Determine the (X, Y) coordinate at the center of the cell enclosing the given text.  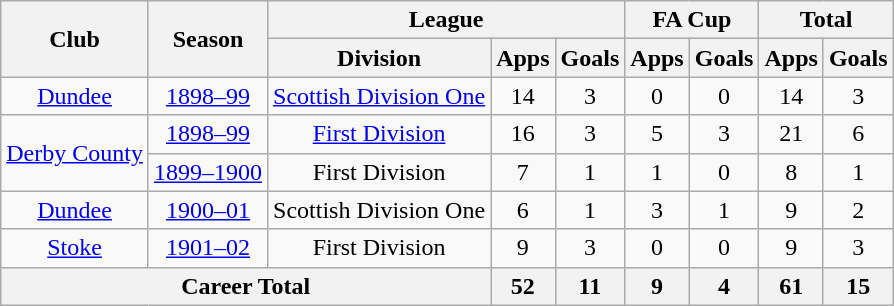
Derby County (75, 153)
16 (523, 134)
Club (75, 39)
Career Total (246, 286)
4 (724, 286)
5 (657, 134)
Season (208, 39)
Total (826, 20)
21 (791, 134)
61 (791, 286)
Division (380, 58)
1899–1900 (208, 172)
52 (523, 286)
2 (858, 210)
FA Cup (692, 20)
8 (791, 172)
League (446, 20)
Stoke (75, 248)
1901–02 (208, 248)
7 (523, 172)
11 (590, 286)
15 (858, 286)
1900–01 (208, 210)
